Pinpoint the cell where the given text exists, returning its [X, Y] midpoint coordinate. 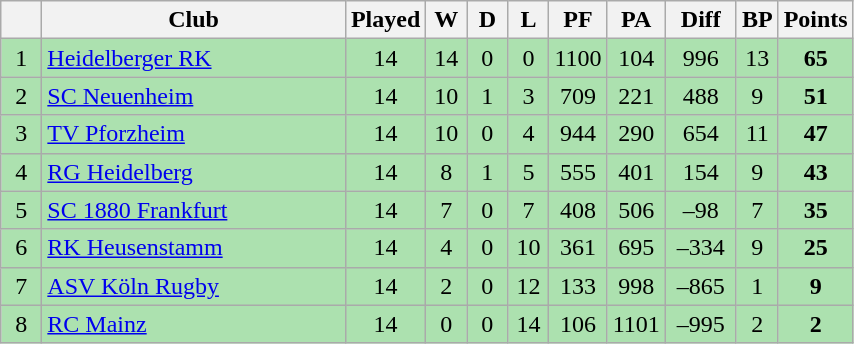
65 [816, 58]
998 [636, 286]
408 [578, 210]
SC 1880 Frankfurt [194, 210]
104 [636, 58]
1100 [578, 58]
25 [816, 248]
555 [578, 172]
PF [578, 20]
154 [700, 172]
106 [578, 324]
290 [636, 134]
221 [636, 96]
D [488, 20]
47 [816, 134]
944 [578, 134]
ASV Köln Rugby [194, 286]
SC Neuenheim [194, 96]
TV Pforzheim [194, 134]
–98 [700, 210]
13 [757, 58]
Diff [700, 20]
43 [816, 172]
401 [636, 172]
361 [578, 248]
Club [194, 20]
133 [578, 286]
488 [700, 96]
695 [636, 248]
12 [528, 286]
L [528, 20]
11 [757, 134]
Played [385, 20]
–865 [700, 286]
W [446, 20]
654 [700, 134]
6 [22, 248]
Points [816, 20]
506 [636, 210]
RG Heidelberg [194, 172]
RC Mainz [194, 324]
1101 [636, 324]
709 [578, 96]
RK Heusenstamm [194, 248]
51 [816, 96]
35 [816, 210]
PA [636, 20]
996 [700, 58]
–334 [700, 248]
–995 [700, 324]
BP [757, 20]
Heidelberger RK [194, 58]
